Provide the (x, y) coordinate of the cell's center where the given text is located.  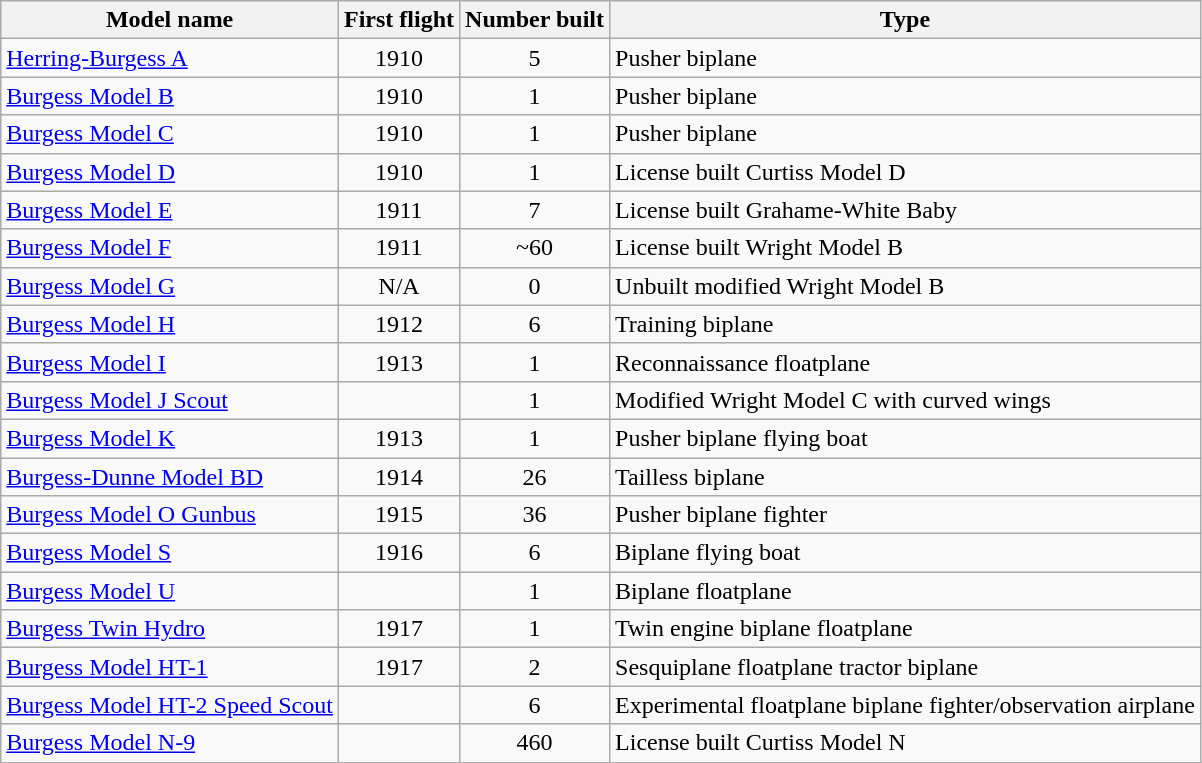
Burgess Model G (170, 286)
Burgess Model HT-1 (170, 667)
Burgess Model U (170, 591)
Reconnaissance floatplane (906, 362)
460 (535, 743)
1916 (398, 553)
Burgess Model O Gunbus (170, 515)
Type (906, 20)
Herring-Burgess A (170, 58)
36 (535, 515)
Burgess Model D (170, 172)
Pusher biplane flying boat (906, 438)
Burgess Model I (170, 362)
Tailless biplane (906, 477)
Burgess Model N-9 (170, 743)
Burgess Model F (170, 248)
Burgess-Dunne Model BD (170, 477)
2 (535, 667)
Training biplane (906, 324)
Burgess Model K (170, 438)
0 (535, 286)
Number built (535, 20)
Burgess Twin Hydro (170, 629)
Burgess Model J Scout (170, 400)
License built Wright Model B (906, 248)
License built Curtiss Model N (906, 743)
Burgess Model B (170, 96)
Sesquiplane floatplane tractor biplane (906, 667)
Unbuilt modified Wright Model B (906, 286)
~60 (535, 248)
26 (535, 477)
Burgess Model E (170, 210)
1915 (398, 515)
First flight (398, 20)
1912 (398, 324)
Pusher biplane fighter (906, 515)
1914 (398, 477)
7 (535, 210)
5 (535, 58)
N/A (398, 286)
Biplane floatplane (906, 591)
Twin engine biplane floatplane (906, 629)
Biplane flying boat (906, 553)
Model name (170, 20)
Burgess Model HT-2 Speed Scout (170, 705)
Burgess Model H (170, 324)
Burgess Model C (170, 134)
License built Grahame-White Baby (906, 210)
Burgess Model S (170, 553)
Experimental floatplane biplane fighter/observation airplane (906, 705)
License built Curtiss Model D (906, 172)
Modified Wright Model C with curved wings (906, 400)
